Return (x, y) of the center of cell containing provided text 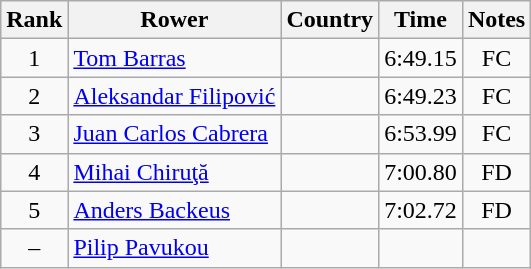
5 (34, 210)
Rank (34, 20)
4 (34, 172)
Time (421, 20)
Rower (174, 20)
Anders Backeus (174, 210)
1 (34, 58)
Mihai Chiruţă (174, 172)
Tom Barras (174, 58)
7:00.80 (421, 172)
6:53.99 (421, 134)
Notes (496, 20)
– (34, 248)
6:49.23 (421, 96)
6:49.15 (421, 58)
2 (34, 96)
7:02.72 (421, 210)
Pilip Pavukou (174, 248)
Juan Carlos Cabrera (174, 134)
3 (34, 134)
Aleksandar Filipović (174, 96)
Country (330, 20)
